Determine the [x, y] coordinate at the center of the cell enclosing the given text.  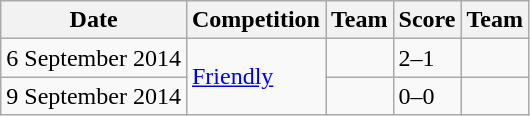
Competition [256, 20]
6 September 2014 [94, 58]
Score [427, 20]
9 September 2014 [94, 96]
Date [94, 20]
Friendly [256, 77]
2–1 [427, 58]
0–0 [427, 96]
